Return the (x, y) coordinate for the center point of the cell that contains the specified text.  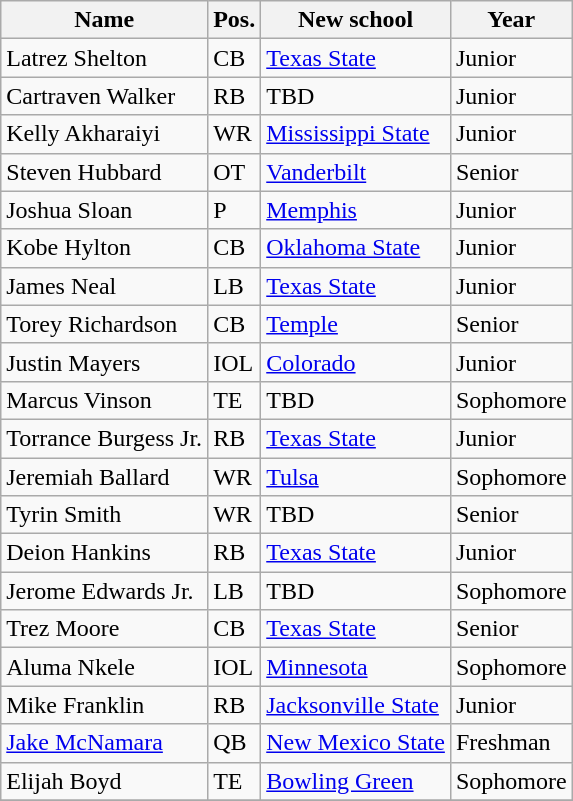
P (234, 210)
Jeremiah Ballard (104, 477)
Minnesota (356, 667)
Oklahoma State (356, 248)
Cartraven Walker (104, 96)
Elijah Boyd (104, 781)
Jacksonville State (356, 705)
Torey Richardson (104, 324)
James Neal (104, 286)
Marcus Vinson (104, 400)
Colorado (356, 362)
Pos. (234, 20)
New Mexico State (356, 743)
Mississippi State (356, 134)
Tyrin Smith (104, 515)
Jerome Edwards Jr. (104, 591)
Kelly Akharaiyi (104, 134)
Tulsa (356, 477)
OT (234, 172)
Mike Franklin (104, 705)
Deion Hankins (104, 553)
Memphis (356, 210)
Bowling Green (356, 781)
Joshua Sloan (104, 210)
New school (356, 20)
Steven Hubbard (104, 172)
Name (104, 20)
Vanderbilt (356, 172)
Jake McNamara (104, 743)
Justin Mayers (104, 362)
Kobe Hylton (104, 248)
Year (511, 20)
Latrez Shelton (104, 58)
Temple (356, 324)
QB (234, 743)
Aluma Nkele (104, 667)
Freshman (511, 743)
Torrance Burgess Jr. (104, 438)
Trez Moore (104, 629)
